Pinpoint the cell where the given text exists, returning its (x, y) midpoint coordinate. 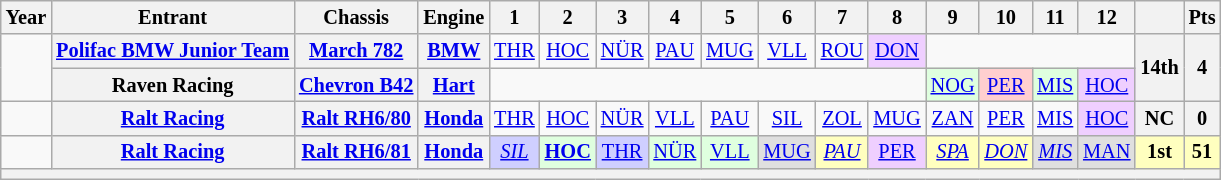
10 (1006, 17)
9 (953, 17)
ZOL (842, 118)
March 782 (356, 51)
1st (1159, 152)
NOG (953, 85)
Hart (454, 85)
51 (1202, 152)
Chevron B42 (356, 85)
Chassis (356, 17)
Polifac BMW Junior Team (172, 51)
7 (842, 17)
MAN (1106, 152)
1 (514, 17)
NC (1159, 118)
SPA (953, 152)
14th (1159, 68)
Entrant (172, 17)
Ralt RH6/80 (356, 118)
12 (1106, 17)
BMW (454, 51)
11 (1055, 17)
Ralt RH6/81 (356, 152)
Engine (454, 17)
3 (622, 17)
6 (786, 17)
ZAN (953, 118)
Pts (1202, 17)
8 (896, 17)
2 (568, 17)
ROU (842, 51)
Year (26, 17)
5 (730, 17)
0 (1202, 118)
Raven Racing (172, 85)
